Capture the cell that displays the provided text and extract its [X, Y] central coordinate. 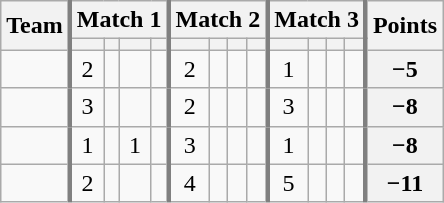
Match 1 [120, 20]
Points [404, 26]
Match 2 [218, 20]
5 [288, 183]
Team [36, 26]
Match 3 [316, 20]
4 [188, 183]
−5 [404, 69]
−11 [404, 183]
